Provide the (X, Y) coordinate of the cell's center where the given text is located.  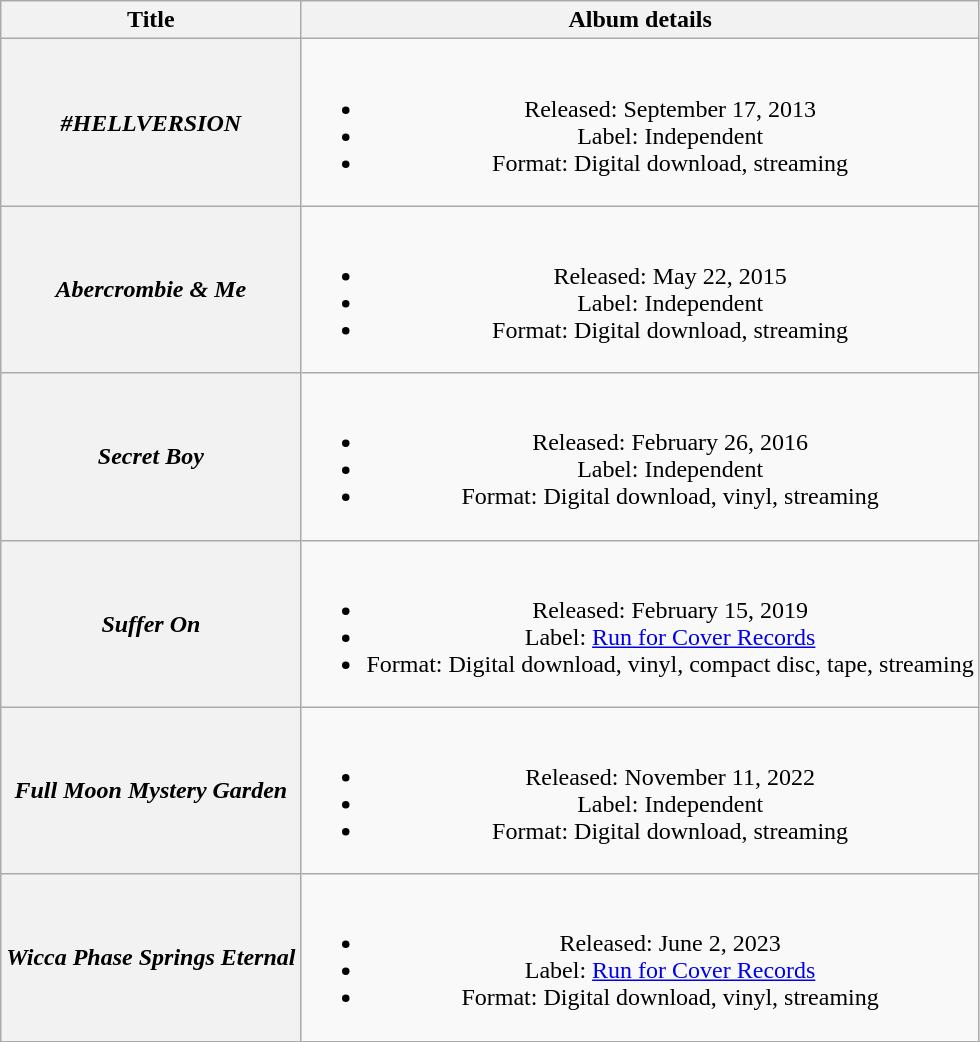
Released: May 22, 2015Label: IndependentFormat: Digital download, streaming (640, 290)
Released: February 15, 2019Label: Run for Cover RecordsFormat: Digital download, vinyl, compact disc, tape, streaming (640, 624)
Abercrombie & Me (151, 290)
Full Moon Mystery Garden (151, 790)
#HELLVERSION (151, 122)
Released: September 17, 2013Label: IndependentFormat: Digital download, streaming (640, 122)
Released: February 26, 2016Label: IndependentFormat: Digital download, vinyl, streaming (640, 456)
Wicca Phase Springs Eternal (151, 958)
Title (151, 20)
Released: June 2, 2023Label: Run for Cover RecordsFormat: Digital download, vinyl, streaming (640, 958)
Suffer On (151, 624)
Released: November 11, 2022Label: IndependentFormat: Digital download, streaming (640, 790)
Secret Boy (151, 456)
Album details (640, 20)
